Locate the cell with the specified text and output its (X, Y) center coordinate. 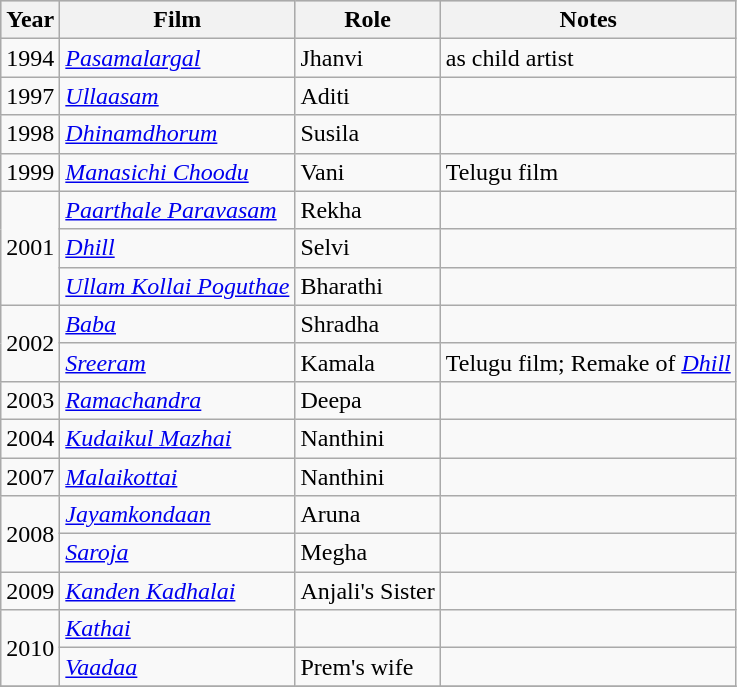
Vani (368, 172)
Dhinamdhorum (178, 134)
2003 (30, 400)
Ullam Kollai Poguthae (178, 286)
Jhanvi (368, 58)
Dhill (178, 248)
Ullaasam (178, 96)
1998 (30, 134)
Aruna (368, 515)
Kanden Kadhalai (178, 591)
Vaadaa (178, 667)
Kathai (178, 629)
Anjali's Sister (368, 591)
2002 (30, 343)
Susila (368, 134)
Shradha (368, 324)
2007 (30, 477)
Manasichi Choodu (178, 172)
Rekha (368, 210)
Film (178, 20)
2009 (30, 591)
1997 (30, 96)
Ramachandra (178, 400)
2001 (30, 248)
1994 (30, 58)
Kamala (368, 362)
Telugu film; Remake of Dhill (588, 362)
Telugu film (588, 172)
as child artist (588, 58)
2008 (30, 534)
Jayamkondaan (178, 515)
Baba (178, 324)
Aditi (368, 96)
Deepa (368, 400)
Kudaikul Mazhai (178, 438)
Year (30, 20)
Bharathi (368, 286)
Malaikottai (178, 477)
Selvi (368, 248)
Paarthale Paravasam (178, 210)
Pasamalargal (178, 58)
2010 (30, 648)
Notes (588, 20)
Prem's wife (368, 667)
2004 (30, 438)
Sreeram (178, 362)
Role (368, 20)
Saroja (178, 553)
Megha (368, 553)
1999 (30, 172)
